Determine the (X, Y) coordinate at the center of the cell enclosing the given text.  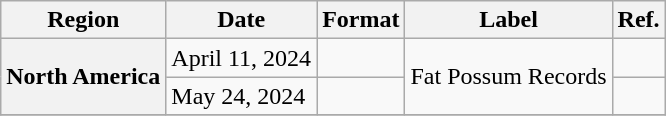
North America (84, 77)
Format (361, 20)
Fat Possum Records (508, 77)
Region (84, 20)
Date (242, 20)
Label (508, 20)
May 24, 2024 (242, 96)
Ref. (638, 20)
April 11, 2024 (242, 58)
